Return the [X, Y] coordinate for the center point of the cell that contains the specified text.  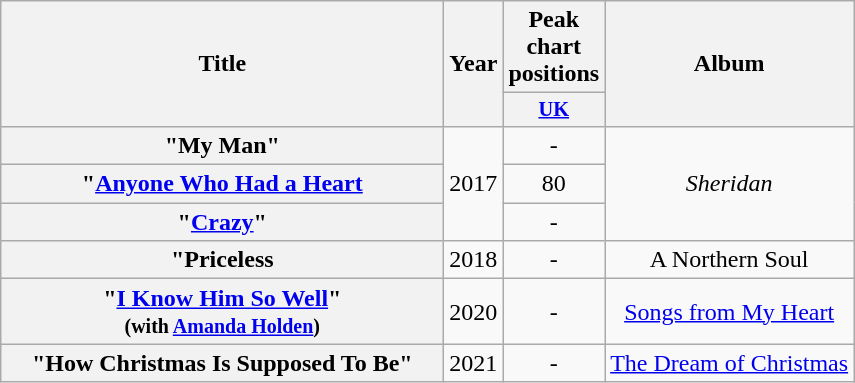
Year [474, 64]
Songs from My Heart [730, 312]
Title [222, 64]
Album [730, 64]
"I Know Him So Well"(with Amanda Holden) [222, 312]
"How Christmas Is Supposed To Be" [222, 363]
The Dream of Christmas [730, 363]
2018 [474, 260]
2020 [474, 312]
2017 [474, 183]
2021 [474, 363]
A Northern Soul [730, 260]
UK [554, 110]
"Anyone Who Had a Heart [222, 184]
Sheridan [730, 183]
80 [554, 184]
"Priceless [222, 260]
Peak chart positions [554, 47]
"Crazy" [222, 222]
"My Man" [222, 145]
